Extract the (X, Y) coordinate from the center of the cell holding the provided text.  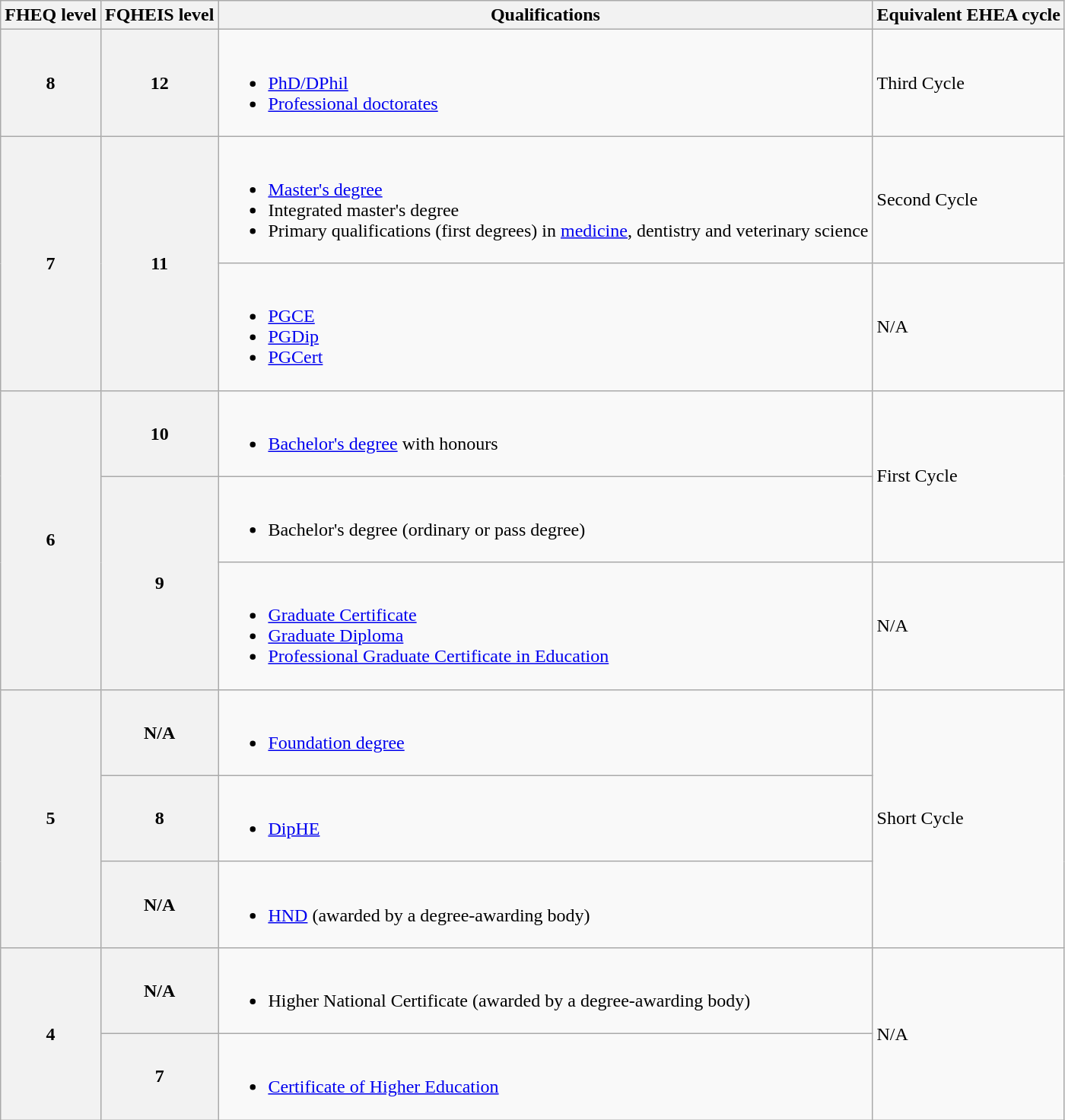
Third Cycle (968, 83)
5 (51, 819)
First Cycle (968, 476)
Equivalent EHEA cycle (968, 15)
Foundation degree (545, 732)
Second Cycle (968, 199)
Qualifications (545, 15)
Higher National Certificate (awarded by a degree-awarding body) (545, 991)
PhD/DPhilProfessional doctorates (545, 83)
Master's degreeIntegrated master's degreePrimary qualifications (first degrees) in medicine, dentistry and veterinary science (545, 199)
FHEQ level (51, 15)
Bachelor's degree (ordinary or pass degree) (545, 519)
6 (51, 540)
HND (awarded by a degree-awarding body) (545, 904)
DipHE (545, 819)
9 (159, 583)
PGCEPGDipPGCert (545, 327)
Short Cycle (968, 819)
11 (159, 263)
Certificate of Higher Education (545, 1076)
12 (159, 83)
4 (51, 1033)
FQHEIS level (159, 15)
10 (159, 434)
Graduate CertificateGraduate DiplomaProfessional Graduate Certificate in Education (545, 625)
Bachelor's degree with honours (545, 434)
